For the text-containing cell, return its midpoint in (X, Y) coordinate format. 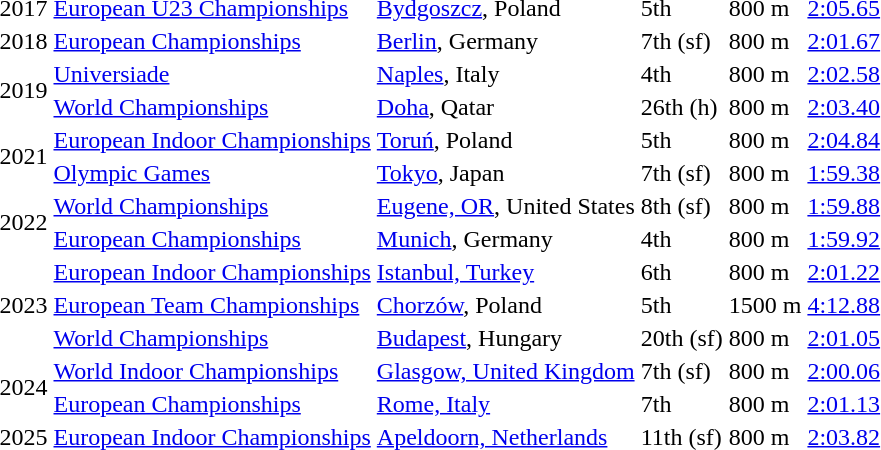
Toruń, Poland (506, 140)
Doha, Qatar (506, 107)
Munich, Germany (506, 239)
6th (682, 272)
Rome, Italy (506, 404)
26th (h) (682, 107)
7th (682, 404)
Olympic Games (212, 173)
Berlin, Germany (506, 41)
20th (sf) (682, 338)
Naples, Italy (506, 74)
8th (sf) (682, 206)
World Indoor Championships (212, 371)
1500 m (765, 305)
Tokyo, Japan (506, 173)
Glasgow, United Kingdom (506, 371)
Istanbul, Turkey (506, 272)
Budapest, Hungary (506, 338)
Eugene, OR, United States (506, 206)
European Team Championships (212, 305)
Chorzów, Poland (506, 305)
Universiade (212, 74)
